Locate the cell with the specified text and output its (x, y) center coordinate. 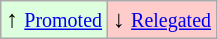
↑ Promoted (54, 20)
↓ Relegated (162, 20)
